Pinpoint the cell where the given text exists, returning its [X, Y] midpoint coordinate. 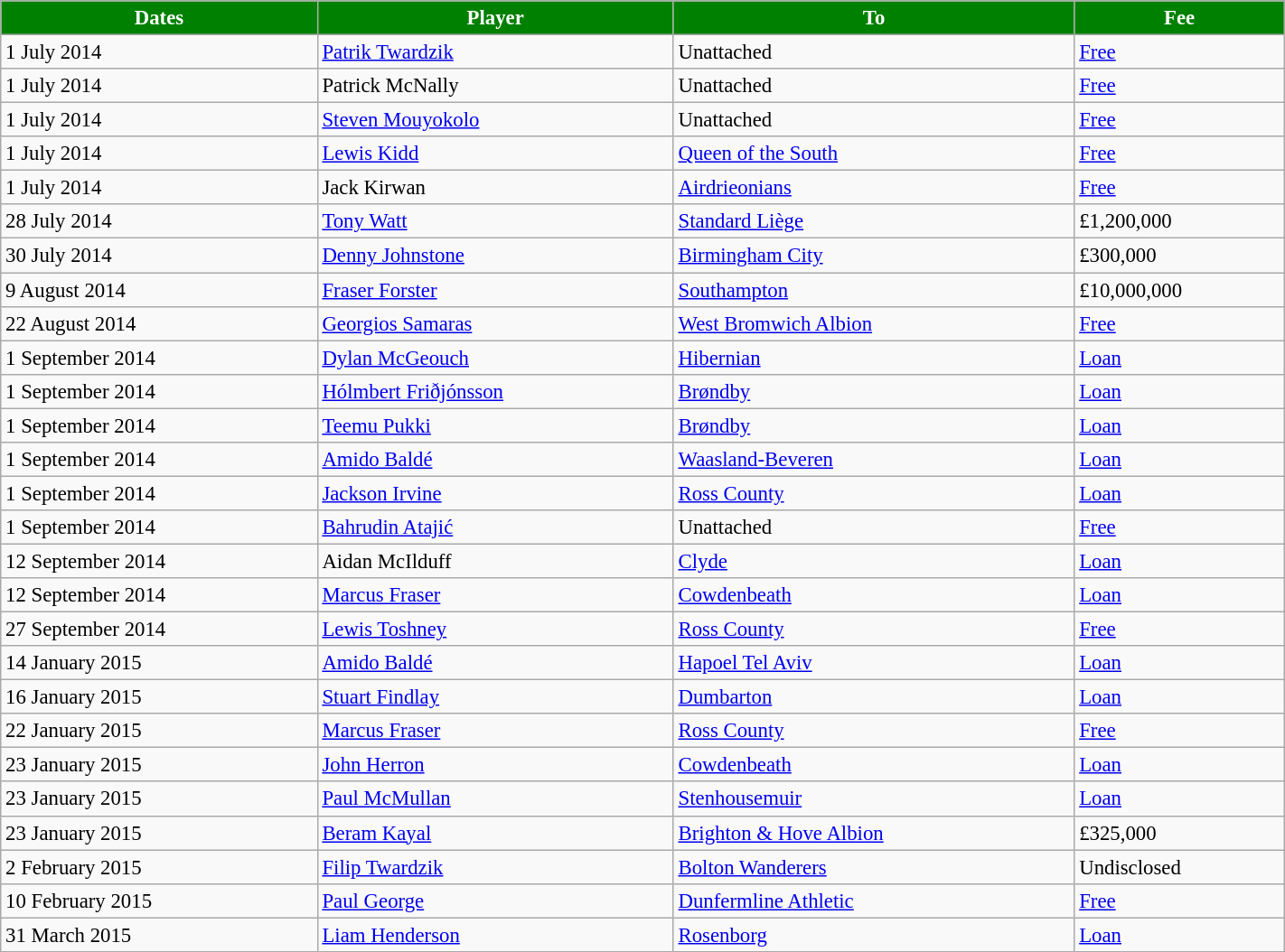
Beram Kayal [495, 833]
£325,000 [1179, 833]
Birmingham City [874, 256]
Airdrieonians [874, 188]
9 August 2014 [159, 290]
Bahrudin Atajić [495, 527]
Stenhousemuir [874, 799]
To [874, 18]
Denny Johnstone [495, 256]
Hibernian [874, 358]
Aidan McIlduff [495, 561]
John Herron [495, 765]
Hólmbert Friðjónsson [495, 391]
Bolton Wanderers [874, 867]
Waasland-Beveren [874, 460]
30 July 2014 [159, 256]
£10,000,000 [1179, 290]
10 February 2015 [159, 901]
Player [495, 18]
27 September 2014 [159, 630]
Fee [1179, 18]
Southampton [874, 290]
Filip Twardzik [495, 867]
Paul George [495, 901]
Jackson Irvine [495, 493]
Clyde [874, 561]
Fraser Forster [495, 290]
Lewis Kidd [495, 154]
Dates [159, 18]
22 August 2014 [159, 323]
Teemu Pukki [495, 425]
Tony Watt [495, 221]
Standard Liège [874, 221]
Jack Kirwan [495, 188]
14 January 2015 [159, 663]
£1,200,000 [1179, 221]
28 July 2014 [159, 221]
West Bromwich Albion [874, 323]
£300,000 [1179, 256]
Dunfermline Athletic [874, 901]
Dylan McGeouch [495, 358]
Patrick McNally [495, 86]
Steven Mouyokolo [495, 120]
Dumbarton [874, 697]
Patrik Twardzik [495, 52]
31 March 2015 [159, 935]
Brighton & Hove Albion [874, 833]
Liam Henderson [495, 935]
2 February 2015 [159, 867]
22 January 2015 [159, 731]
Stuart Findlay [495, 697]
Hapoel Tel Aviv [874, 663]
Lewis Toshney [495, 630]
Rosenborg [874, 935]
Undisclosed [1179, 867]
Paul McMullan [495, 799]
Georgios Samaras [495, 323]
16 January 2015 [159, 697]
Queen of the South [874, 154]
